Provide the [X, Y] coordinate of the cell's center where the given text is located.  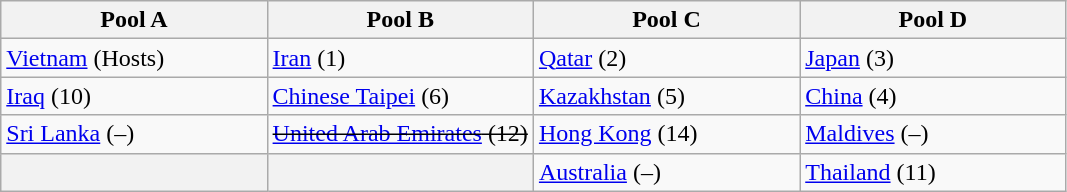
Hong Kong (14) [666, 134]
Pool A [134, 20]
Australia (–) [666, 172]
Thailand (11) [933, 172]
United Arab Emirates (12) [400, 134]
Sri Lanka (–) [134, 134]
Pool B [400, 20]
Chinese Taipei (6) [400, 96]
Iraq (10) [134, 96]
China (4) [933, 96]
Kazakhstan (5) [666, 96]
Pool D [933, 20]
Maldives (–) [933, 134]
Vietnam (Hosts) [134, 58]
Qatar (2) [666, 58]
Iran (1) [400, 58]
Pool C [666, 20]
Japan (3) [933, 58]
